Determine the (x, y) coordinate at the center of the cell enclosing the given text.  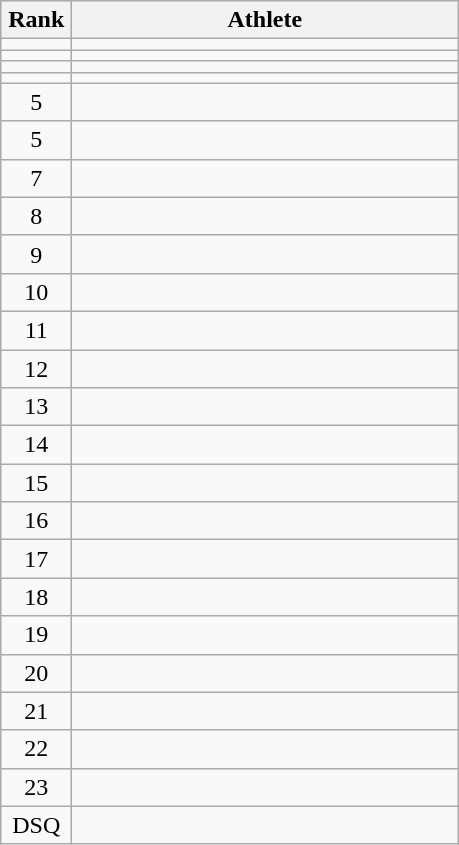
22 (36, 749)
7 (36, 178)
19 (36, 635)
15 (36, 483)
DSQ (36, 825)
8 (36, 216)
Athlete (265, 20)
23 (36, 787)
Rank (36, 20)
16 (36, 521)
9 (36, 254)
18 (36, 597)
12 (36, 369)
17 (36, 559)
21 (36, 711)
10 (36, 292)
14 (36, 445)
11 (36, 330)
20 (36, 673)
13 (36, 407)
